Scan for the cell matching the given text and deliver its [x, y] coordinate at center. 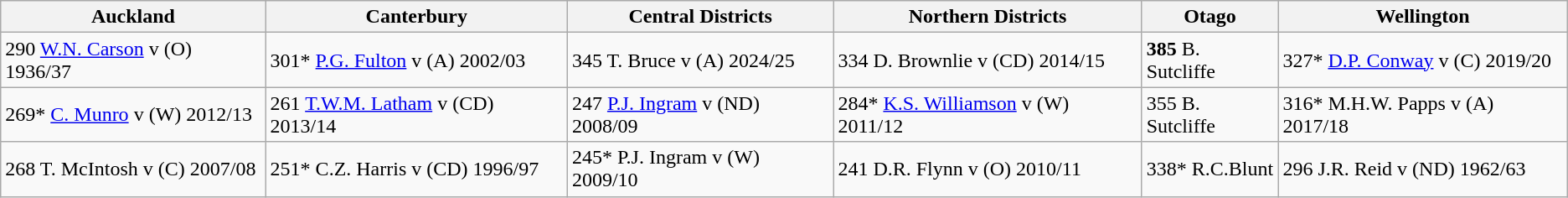
Otago [1210, 17]
269* C. Munro v (W) 2012/13 [133, 114]
Auckland [133, 17]
296 J.R. Reid v (ND) 1962/63 [1422, 169]
316* M.H.W. Papps v (A) 2017/18 [1422, 114]
338* R.C.Blunt [1210, 169]
261 T.W.M. Latham v (CD) 2013/14 [416, 114]
290 W.N. Carson v (O) 1936/37 [133, 60]
247 P.J. Ingram v (ND) 2008/09 [700, 114]
355 B. Sutcliffe [1210, 114]
284* K.S. Williamson v (W) 2011/12 [988, 114]
245* P.J. Ingram v (W) 2009/10 [700, 169]
Northern Districts [988, 17]
Wellington [1422, 17]
Canterbury [416, 17]
241 D.R. Flynn v (O) 2010/11 [988, 169]
251* C.Z. Harris v (CD) 1996/97 [416, 169]
334 D. Brownlie v (CD) 2014/15 [988, 60]
385 B. Sutcliffe [1210, 60]
268 T. McIntosh v (C) 2007/08 [133, 169]
327* D.P. Conway v (C) 2019/20 [1422, 60]
301* P.G. Fulton v (A) 2002/03 [416, 60]
Central Districts [700, 17]
345 T. Bruce v (A) 2024/25 [700, 60]
